Detect which cell encompasses the target text, then output its (x, y) center coordinate. 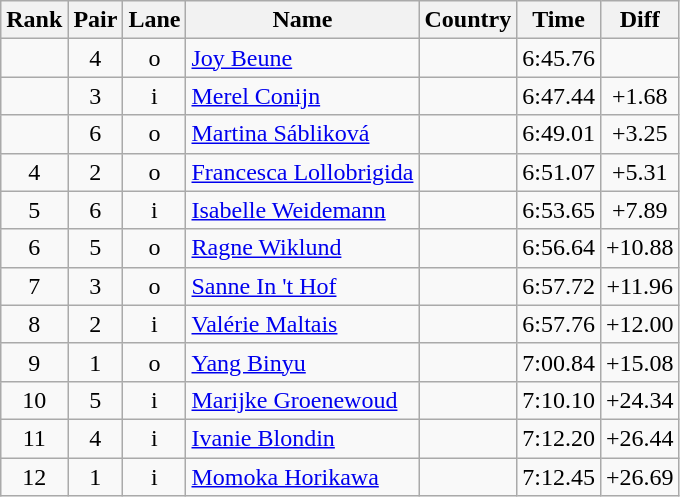
Rank (34, 20)
6:57.72 (559, 286)
+7.89 (640, 210)
7:12.20 (559, 438)
6:51.07 (559, 172)
+15.08 (640, 362)
+12.00 (640, 324)
Momoka Horikawa (302, 477)
7:10.10 (559, 400)
+24.34 (640, 400)
+26.69 (640, 477)
6:57.76 (559, 324)
Francesca Lollobrigida (302, 172)
Name (302, 20)
Isabelle Weidemann (302, 210)
6:56.64 (559, 248)
Yang Binyu (302, 362)
Valérie Maltais (302, 324)
6:47.44 (559, 96)
Marijke Groenewoud (302, 400)
9 (34, 362)
+3.25 (640, 134)
7:12.45 (559, 477)
Sanne In 't Hof (302, 286)
7 (34, 286)
Diff (640, 20)
6:45.76 (559, 58)
Merel Conijn (302, 96)
Time (559, 20)
11 (34, 438)
Ivanie Blondin (302, 438)
Joy Beune (302, 58)
Country (468, 20)
Pair (96, 20)
8 (34, 324)
6:53.65 (559, 210)
6:49.01 (559, 134)
Lane (154, 20)
+5.31 (640, 172)
10 (34, 400)
Ragne Wiklund (302, 248)
7:00.84 (559, 362)
Martina Sábliková (302, 134)
+26.44 (640, 438)
+10.88 (640, 248)
+1.68 (640, 96)
12 (34, 477)
+11.96 (640, 286)
